Find where the given text appears and provide that cell's center as [x, y] coordinate. 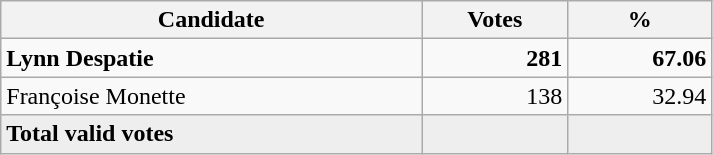
138 [495, 96]
Votes [495, 20]
Lynn Despatie [212, 58]
Candidate [212, 20]
32.94 [640, 96]
Total valid votes [212, 134]
% [640, 20]
281 [495, 58]
Françoise Monette [212, 96]
67.06 [640, 58]
